Capture the cell that displays the provided text and extract its [x, y] central coordinate. 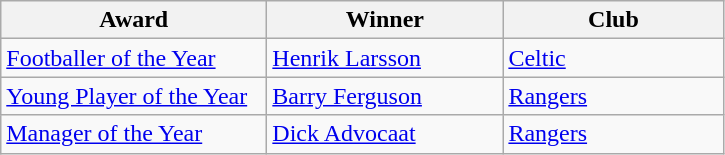
Dick Advocaat [385, 134]
Winner [385, 20]
Manager of the Year [134, 134]
Young Player of the Year [134, 96]
Club [614, 20]
Celtic [614, 58]
Footballer of the Year [134, 58]
Henrik Larsson [385, 58]
Barry Ferguson [385, 96]
Award [134, 20]
